Determine the [x, y] coordinate at the center of the cell enclosing the given text.  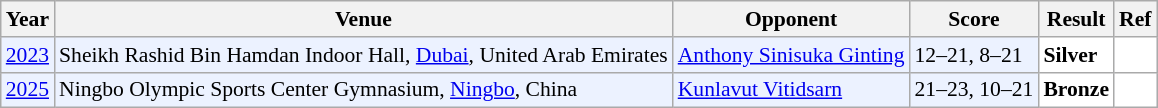
Result [1076, 19]
Ref [1135, 19]
2023 [28, 55]
Bronze [1076, 90]
Sheikh Rashid Bin Hamdan Indoor Hall, Dubai, United Arab Emirates [364, 55]
Ningbo Olympic Sports Center Gymnasium, Ningbo, China [364, 90]
Opponent [792, 19]
Anthony Sinisuka Ginting [792, 55]
Year [28, 19]
Kunlavut Vitidsarn [792, 90]
Silver [1076, 55]
Score [974, 19]
Venue [364, 19]
2025 [28, 90]
21–23, 10–21 [974, 90]
12–21, 8–21 [974, 55]
